For the text-containing cell, return its midpoint in [X, Y] coordinate format. 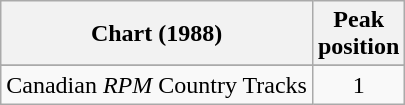
Chart (1988) [157, 34]
1 [358, 85]
Canadian RPM Country Tracks [157, 85]
Peakposition [358, 34]
